From the cell containing the given text, extract its center point as [X, Y] coordinate. 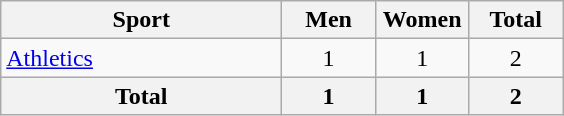
Sport [142, 20]
Athletics [142, 58]
Men [329, 20]
Women [422, 20]
